Detect which cell encompasses the target text, then output its (x, y) center coordinate. 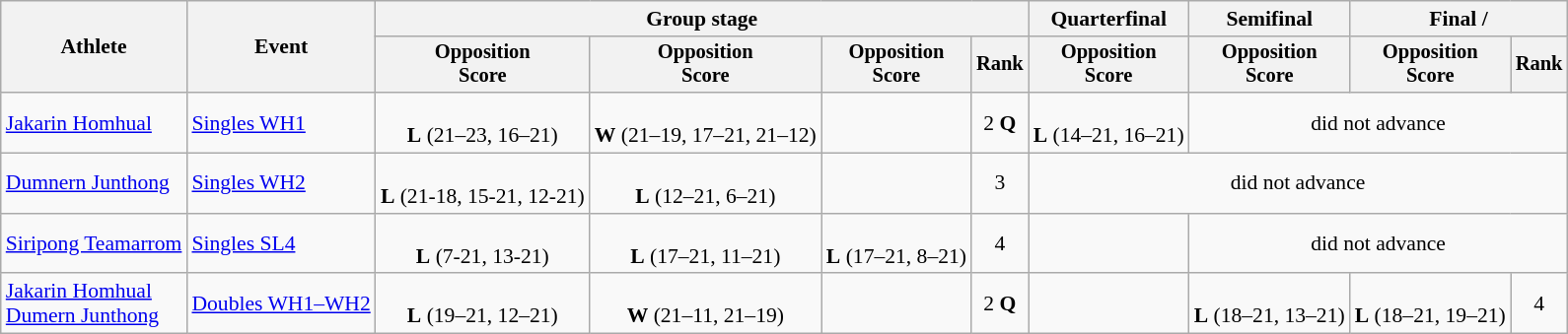
L (18–21, 19–21) (1430, 303)
3 (1000, 183)
Athlete (95, 47)
W (21–19, 17–21, 21–12) (706, 122)
W (21–11, 21–19) (706, 303)
Dumnern Junthong (95, 183)
L (18–21, 13–21) (1270, 303)
Jakarin Homhual (95, 122)
L (17–21, 11–21) (706, 244)
Doubles WH1–WH2 (280, 303)
Singles SL4 (280, 244)
Event (280, 47)
L (17–21, 8–21) (896, 244)
Quarterfinal (1108, 19)
L (12–21, 6–21) (706, 183)
L (21-18, 15-21, 12-21) (483, 183)
Final / (1460, 19)
Group stage (702, 19)
Siripong Teamarrom (95, 244)
L (7-21, 13-21) (483, 244)
Singles WH2 (280, 183)
Semifinal (1270, 19)
L (19–21, 12–21) (483, 303)
L (14–21, 16–21) (1108, 122)
L (21–23, 16–21) (483, 122)
Singles WH1 (280, 122)
Jakarin HomhualDumern Junthong (95, 303)
